Search for the cell housing the specified text and yield its [X, Y] center coordinate. 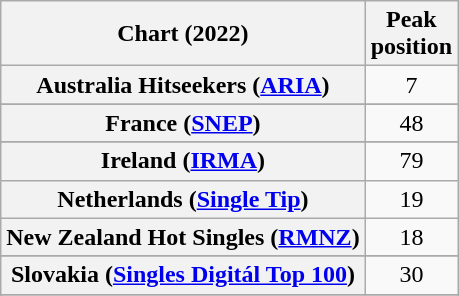
7 [411, 85]
30 [411, 275]
18 [411, 237]
Slovakia (Singles Digitál Top 100) [183, 275]
19 [411, 199]
79 [411, 161]
New Zealand Hot Singles (RMNZ) [183, 237]
48 [411, 123]
Peakposition [411, 34]
France (SNEP) [183, 123]
Netherlands (Single Tip) [183, 199]
Australia Hitseekers (ARIA) [183, 85]
Ireland (IRMA) [183, 161]
Chart (2022) [183, 34]
